Return (X, Y) of the center of cell containing provided text 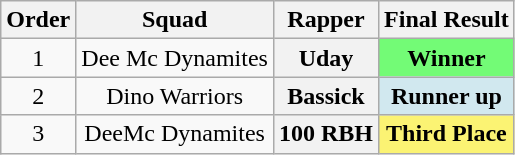
Squad (175, 20)
DeeMc Dynamites (175, 134)
2 (38, 96)
Winner (447, 58)
Dee Mc Dynamites (175, 58)
Rapper (326, 20)
Dino Warriors (175, 96)
Runner up (447, 96)
1 (38, 58)
Bassick (326, 96)
Uday (326, 58)
100 RBH (326, 134)
3 (38, 134)
Order (38, 20)
Final Result (447, 20)
Third Place (447, 134)
